Find where the given text appears and provide that cell's center as [X, Y] coordinate. 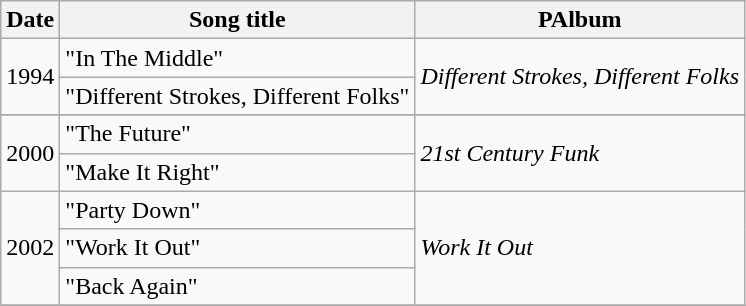
PAlbum [580, 20]
1994 [30, 77]
"The Future" [238, 134]
Different Strokes, Different Folks [580, 77]
2000 [30, 153]
"Make It Right" [238, 172]
"Work It Out" [238, 248]
"Back Again" [238, 286]
Song title [238, 20]
"Party Down" [238, 210]
Date [30, 20]
Work It Out [580, 248]
2002 [30, 248]
21st Century Funk [580, 153]
"In The Middle" [238, 58]
"Different Strokes, Different Folks" [238, 96]
